Return the (X, Y) coordinate for the center point of the cell that contains the specified text.  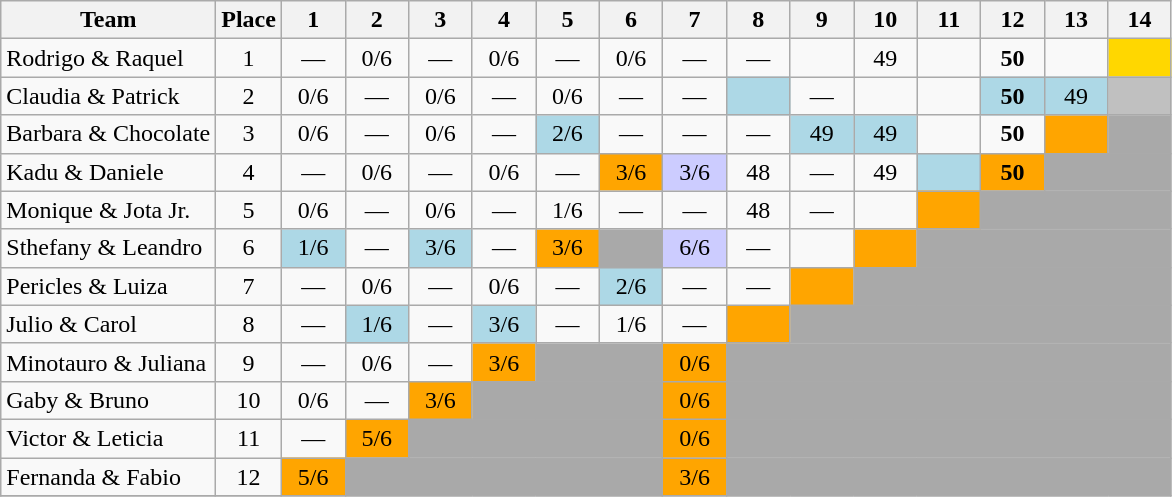
Victor & Leticia (108, 438)
Claudia & Patrick (108, 96)
Gaby & Bruno (108, 400)
Barbara & Chocolate (108, 134)
Monique & Jota Jr. (108, 210)
13 (1076, 20)
Kadu & Daniele (108, 172)
Place (249, 20)
Rodrigo & Raquel (108, 58)
Minotauro & Juliana (108, 362)
Fernanda & Fabio (108, 477)
Julio & Carol (108, 324)
6/6 (695, 248)
Pericles & Luiza (108, 286)
Team (108, 20)
Sthefany & Leandro (108, 248)
14 (1140, 20)
